Extract the [x, y] coordinate from the center of the cell holding the provided text.  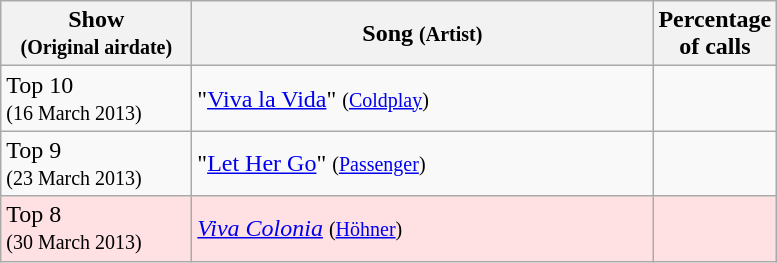
Song (Artist) [422, 34]
Top 8(30 March 2013) [96, 228]
Viva Colonia (Höhner) [422, 228]
"Let Her Go" (Passenger) [422, 164]
Top 10(16 March 2013) [96, 98]
Show(Original airdate) [96, 34]
Percentage of calls [715, 34]
"Viva la Vida" (Coldplay) [422, 98]
Top 9(23 March 2013) [96, 164]
